Pinpoint the cell where the given text exists, returning its (X, Y) midpoint coordinate. 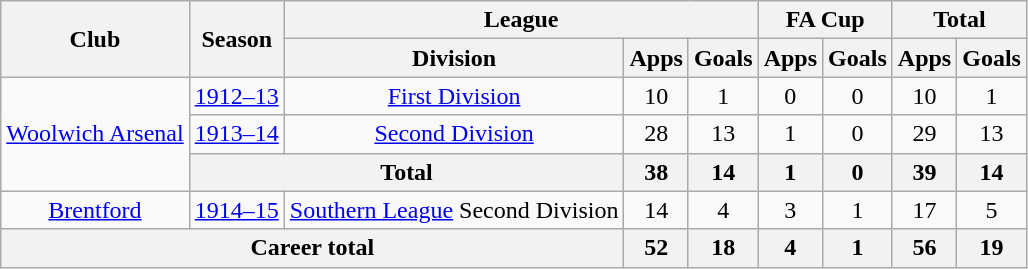
19 (992, 248)
29 (924, 134)
5 (992, 210)
First Division (454, 96)
Southern League Second Division (454, 210)
28 (656, 134)
56 (924, 248)
Second Division (454, 134)
39 (924, 172)
League (521, 20)
FA Cup (825, 20)
Woolwich Arsenal (95, 134)
Division (454, 58)
Season (236, 39)
38 (656, 172)
1914–15 (236, 210)
1913–14 (236, 134)
3 (790, 210)
Club (95, 39)
Career total (312, 248)
1912–13 (236, 96)
52 (656, 248)
Brentford (95, 210)
18 (723, 248)
17 (924, 210)
